Output the (X, Y) coordinate of the center of the cell containing the given text.  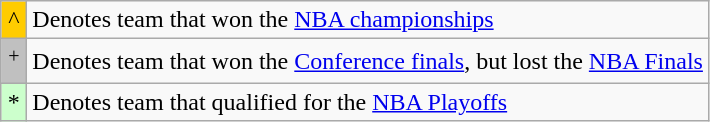
+ (14, 62)
^ (14, 20)
Denotes team that qualified for the NBA Playoffs (368, 102)
* (14, 102)
Denotes team that won the NBA championships (368, 20)
Denotes team that won the Conference finals, but lost the NBA Finals (368, 62)
